Search for the cell housing the specified text and yield its (X, Y) center coordinate. 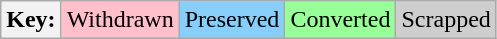
Scrapped (446, 20)
Withdrawn (120, 20)
Converted (340, 20)
Preserved (232, 20)
Key: (31, 20)
